Determine the [x, y] coordinate at the center of the cell enclosing the given text.  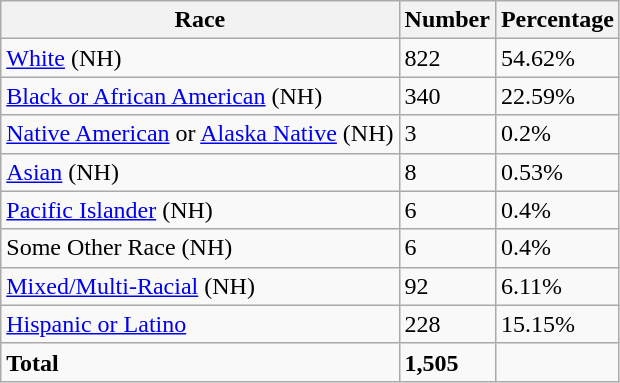
White (NH) [200, 58]
3 [447, 134]
Mixed/Multi-Racial (NH) [200, 286]
228 [447, 324]
0.2% [557, 134]
Number [447, 20]
Asian (NH) [200, 172]
92 [447, 286]
15.15% [557, 324]
54.62% [557, 58]
Some Other Race (NH) [200, 248]
340 [447, 96]
6.11% [557, 286]
22.59% [557, 96]
Total [200, 362]
Black or African American (NH) [200, 96]
822 [447, 58]
Pacific Islander (NH) [200, 210]
Percentage [557, 20]
Race [200, 20]
Native American or Alaska Native (NH) [200, 134]
8 [447, 172]
1,505 [447, 362]
Hispanic or Latino [200, 324]
0.53% [557, 172]
